Provide the [X, Y] coordinate of the cell's center where the given text is located.  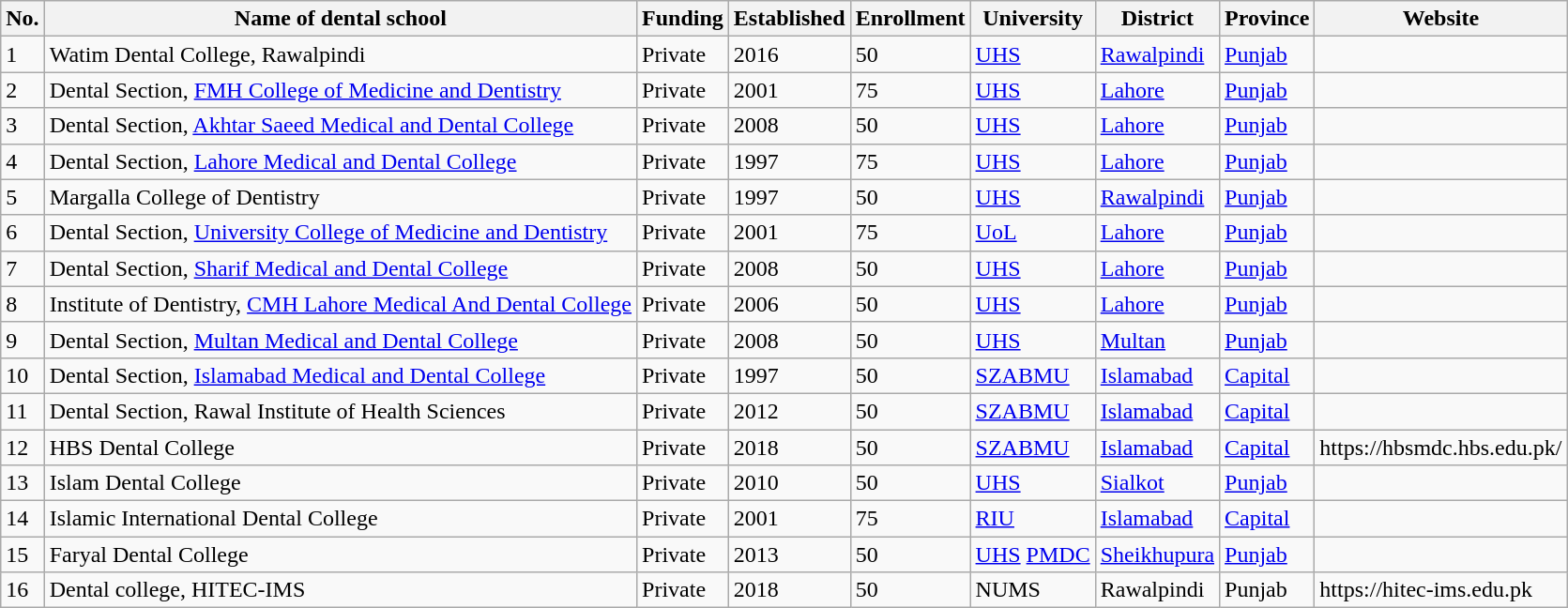
13 [23, 483]
https://hbsmdc.hbs.edu.pk/ [1441, 448]
2 [23, 90]
Sialkot [1157, 483]
Website [1441, 19]
HBS Dental College [340, 448]
https://hitec-ims.edu.pk [1441, 590]
Islam Dental College [340, 483]
Islamic International Dental College [340, 519]
Dental Section, Akhtar Saeed Medical and Dental College [340, 126]
Margalla College of Dentistry [340, 197]
8 [23, 304]
4 [23, 161]
15 [23, 555]
Established [789, 19]
Dental college, HITEC-IMS [340, 590]
Sheikhupura [1157, 555]
UoL [1032, 233]
6 [23, 233]
Dental Section, Islamabad Medical and Dental College [340, 375]
Dental Section, Rawal Institute of Health Sciences [340, 411]
2010 [789, 483]
2013 [789, 555]
2016 [789, 54]
3 [23, 126]
14 [23, 519]
10 [23, 375]
No. [23, 19]
7 [23, 268]
12 [23, 448]
University [1032, 19]
Dental Section, University College of Medicine and Dentistry [340, 233]
Institute of Dentistry, CMH Lahore Medical And Dental College [340, 304]
5 [23, 197]
16 [23, 590]
Watim Dental College, Rawalpindi [340, 54]
2012 [789, 411]
RIU [1032, 519]
Province [1267, 19]
NUMS [1032, 590]
Dental Section, Sharif Medical and Dental College [340, 268]
Enrollment [910, 19]
Dental Section, Lahore Medical and Dental College [340, 161]
Dental Section, Multan Medical and Dental College [340, 340]
Dental Section, FMH College of Medicine and Dentistry [340, 90]
District [1157, 19]
9 [23, 340]
11 [23, 411]
Multan [1157, 340]
Faryal Dental College [340, 555]
Funding [683, 19]
2006 [789, 304]
UHS PMDC [1032, 555]
Name of dental school [340, 19]
1 [23, 54]
